Return (X, Y) of the center of cell containing provided text 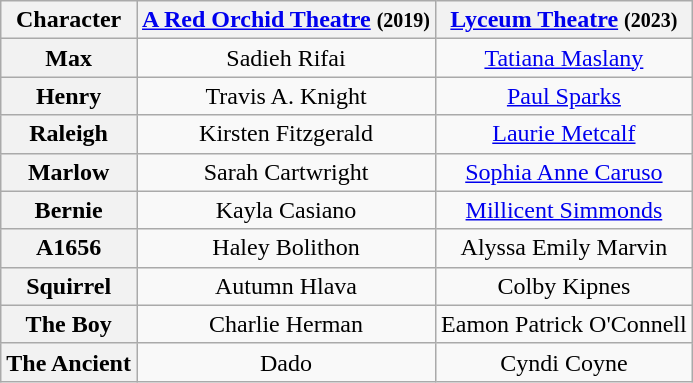
Sophia Anne Caruso (564, 172)
Millicent Simmonds (564, 210)
Sadieh Rifai (286, 58)
The Ancient (69, 362)
Laurie Metcalf (564, 134)
Bernie (69, 210)
Character (69, 20)
Autumn Hlava (286, 286)
Sarah Cartwright (286, 172)
Charlie Herman (286, 324)
Cyndi Coyne (564, 362)
Kirsten Fitzgerald (286, 134)
Max (69, 58)
Tatiana Maslany (564, 58)
Lyceum Theatre (2023) (564, 20)
Travis A. Knight (286, 96)
Paul Sparks (564, 96)
Marlow (69, 172)
A1656 (69, 248)
Haley Bolithon (286, 248)
Henry (69, 96)
Raleigh (69, 134)
The Boy (69, 324)
Squirrel (69, 286)
Colby Kipnes (564, 286)
A Red Orchid Theatre (2019) (286, 20)
Dado (286, 362)
Alyssa Emily Marvin (564, 248)
Kayla Casiano (286, 210)
Eamon Patrick O'Connell (564, 324)
